Scan for the cell matching the given text and deliver its [X, Y] coordinate at center. 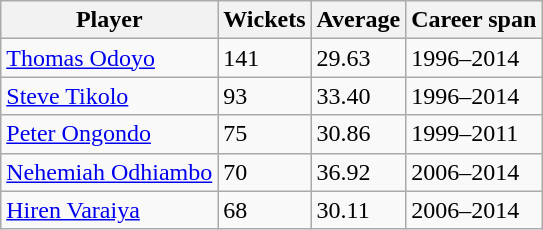
Peter Ongondo [110, 134]
Hiren Varaiya [110, 210]
30.11 [358, 210]
29.63 [358, 58]
93 [264, 96]
Player [110, 20]
33.40 [358, 96]
1999–2011 [474, 134]
75 [264, 134]
Steve Tikolo [110, 96]
Nehemiah Odhiambo [110, 172]
68 [264, 210]
30.86 [358, 134]
36.92 [358, 172]
Career span [474, 20]
141 [264, 58]
Wickets [264, 20]
Thomas Odoyo [110, 58]
Average [358, 20]
70 [264, 172]
